From the cell containing the given text, extract its center point as (X, Y) coordinate. 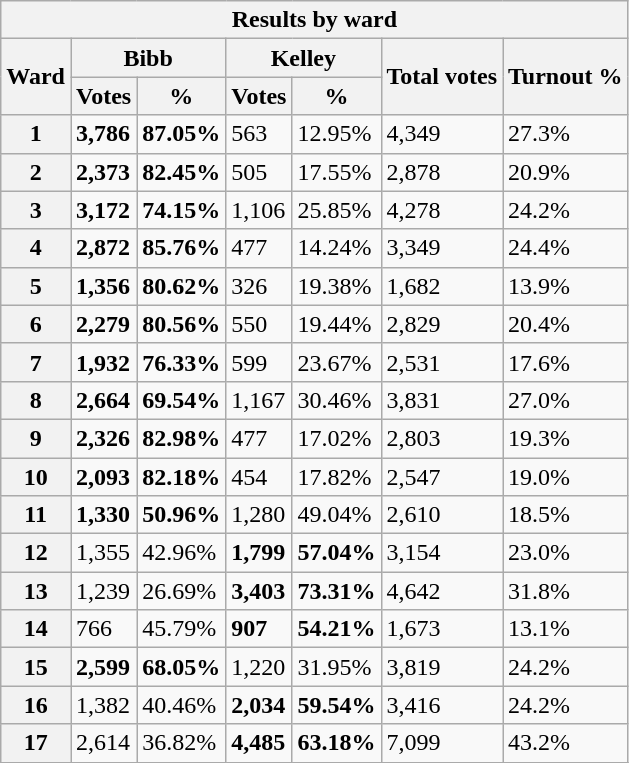
2,547 (442, 477)
17 (36, 743)
1,220 (259, 667)
74.15% (182, 210)
27.3% (566, 134)
907 (259, 629)
1,330 (103, 515)
1,382 (103, 705)
2,279 (103, 324)
45.79% (182, 629)
1,932 (103, 362)
82.18% (182, 477)
7 (36, 362)
1,280 (259, 515)
563 (259, 134)
13 (36, 591)
550 (259, 324)
7,099 (442, 743)
4,349 (442, 134)
3,416 (442, 705)
2,829 (442, 324)
12 (36, 553)
Turnout % (566, 77)
23.0% (566, 553)
454 (259, 477)
3,831 (442, 400)
1,355 (103, 553)
19.44% (336, 324)
25.85% (336, 210)
63.18% (336, 743)
2,531 (442, 362)
599 (259, 362)
3,154 (442, 553)
Total votes (442, 77)
2,664 (103, 400)
85.76% (182, 248)
2,373 (103, 172)
1,682 (442, 286)
19.38% (336, 286)
1,799 (259, 553)
42.96% (182, 553)
19.3% (566, 438)
87.05% (182, 134)
2,093 (103, 477)
Ward (36, 77)
49.04% (336, 515)
20.4% (566, 324)
8 (36, 400)
14 (36, 629)
6 (36, 324)
2,599 (103, 667)
1,239 (103, 591)
27.0% (566, 400)
3,819 (442, 667)
43.2% (566, 743)
2,803 (442, 438)
54.21% (336, 629)
1,356 (103, 286)
4,278 (442, 210)
Results by ward (314, 20)
766 (103, 629)
23.67% (336, 362)
11 (36, 515)
17.82% (336, 477)
18.5% (566, 515)
14.24% (336, 248)
3,786 (103, 134)
82.98% (182, 438)
9 (36, 438)
73.31% (336, 591)
1,673 (442, 629)
57.04% (336, 553)
13.9% (566, 286)
3,403 (259, 591)
2,034 (259, 705)
16 (36, 705)
1 (36, 134)
19.0% (566, 477)
31.95% (336, 667)
5 (36, 286)
26.69% (182, 591)
3,349 (442, 248)
Bibb (148, 58)
4 (36, 248)
80.56% (182, 324)
10 (36, 477)
17.55% (336, 172)
76.33% (182, 362)
1,106 (259, 210)
15 (36, 667)
2,614 (103, 743)
1,167 (259, 400)
31.8% (566, 591)
505 (259, 172)
12.95% (336, 134)
13.1% (566, 629)
82.45% (182, 172)
30.46% (336, 400)
4,642 (442, 591)
59.54% (336, 705)
3 (36, 210)
20.9% (566, 172)
Kelley (304, 58)
2,326 (103, 438)
2,878 (442, 172)
40.46% (182, 705)
36.82% (182, 743)
2,610 (442, 515)
50.96% (182, 515)
4,485 (259, 743)
80.62% (182, 286)
24.4% (566, 248)
17.02% (336, 438)
2 (36, 172)
17.6% (566, 362)
3,172 (103, 210)
2,872 (103, 248)
68.05% (182, 667)
326 (259, 286)
69.54% (182, 400)
